For the text-containing cell, return its midpoint in [x, y] coordinate format. 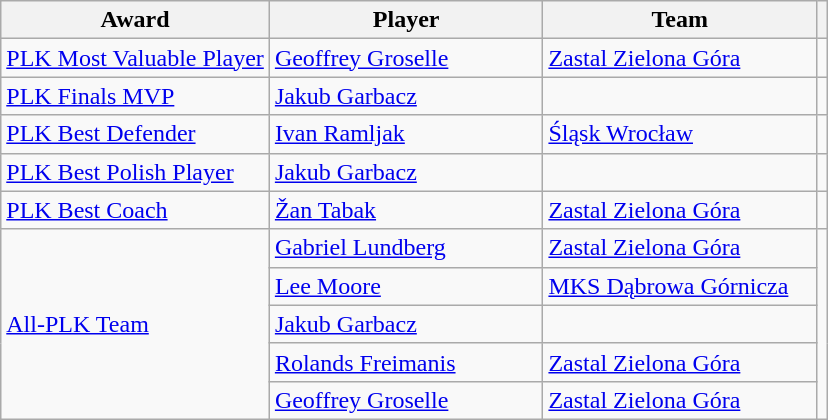
All-PLK Team [136, 324]
PLK Best Defender [136, 134]
Award [136, 20]
Śląsk Wrocław [680, 134]
Ivan Ramljak [406, 134]
Player [406, 20]
Lee Moore [406, 286]
PLK Best Coach [136, 210]
PLK Finals MVP [136, 96]
Rolands Freimanis [406, 362]
PLK Most Valuable Player [136, 58]
Team [680, 20]
MKS Dąbrowa Górnicza [680, 286]
Žan Tabak [406, 210]
PLK Best Polish Player [136, 172]
Gabriel Lundberg [406, 248]
